Return (x, y) of the center of cell containing provided text 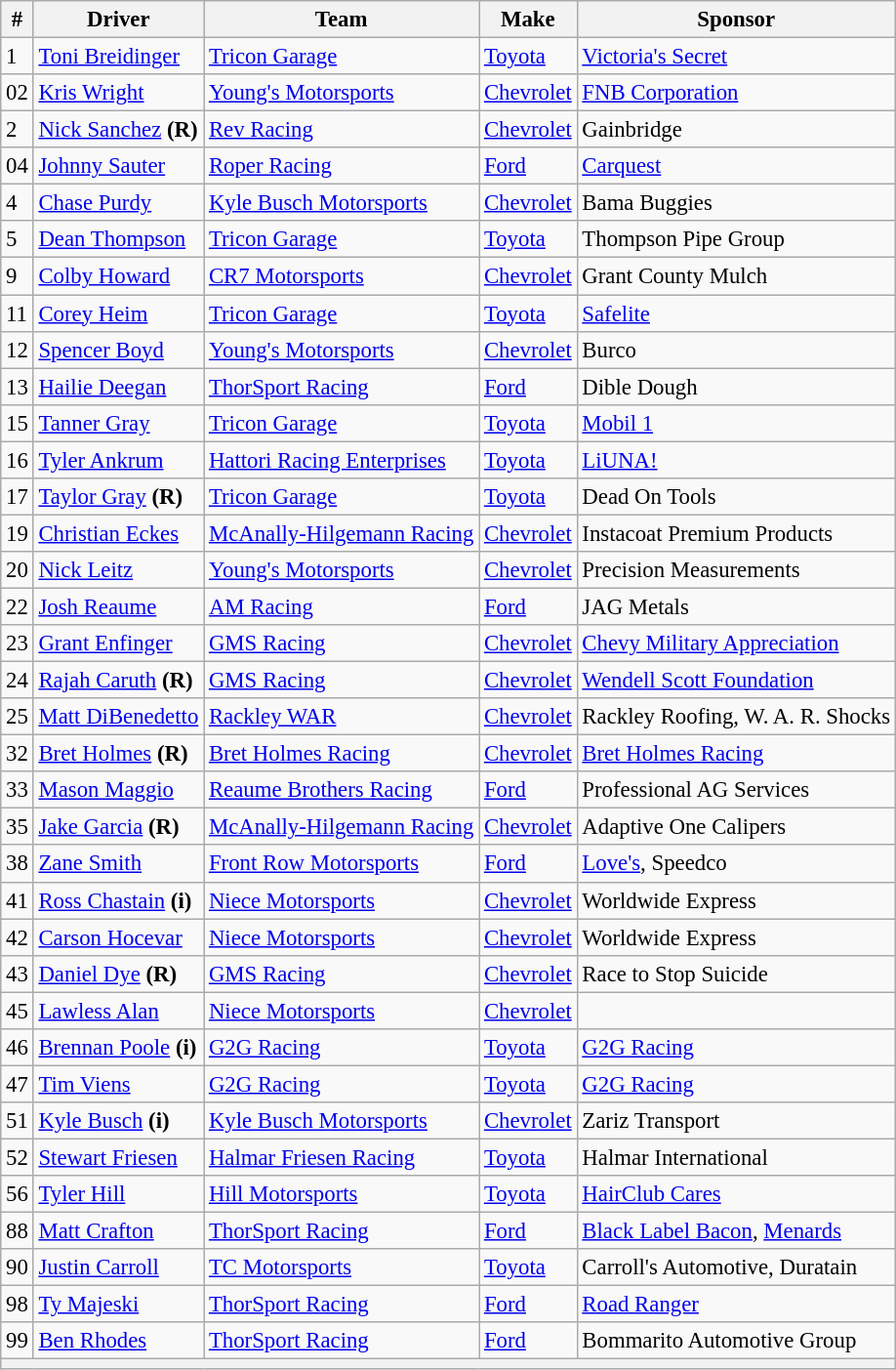
Wendell Scott Foundation (736, 681)
41 (18, 900)
Precision Measurements (736, 570)
Matt DiBenedetto (118, 717)
Mason Maggio (118, 790)
Chase Purdy (118, 203)
Bama Buggies (736, 203)
Bommarito Automotive Group (736, 1341)
23 (18, 643)
Josh Reaume (118, 606)
Taylor Gray (R) (118, 497)
Chevy Military Appreciation (736, 643)
52 (18, 1157)
33 (18, 790)
2 (18, 130)
Daniel Dye (R) (118, 974)
Roper Racing (342, 166)
Grant County Mulch (736, 276)
Spencer Boyd (118, 350)
Tyler Hill (118, 1194)
51 (18, 1121)
Instacoat Premium Products (736, 533)
Professional AG Services (736, 790)
Road Ranger (736, 1305)
13 (18, 387)
Colby Howard (118, 276)
Mobil 1 (736, 423)
Carson Hocevar (118, 937)
Zane Smith (118, 864)
Hattori Racing Enterprises (342, 460)
Hill Motorsports (342, 1194)
32 (18, 754)
Grant Enfinger (118, 643)
Love's, Speedco (736, 864)
JAG Metals (736, 606)
04 (18, 166)
CR7 Motorsports (342, 276)
Tyler Ankrum (118, 460)
Johnny Sauter (118, 166)
5 (18, 239)
Nick Leitz (118, 570)
Carquest (736, 166)
Dean Thompson (118, 239)
Dead On Tools (736, 497)
AM Racing (342, 606)
HairClub Cares (736, 1194)
25 (18, 717)
1 (18, 57)
Thompson Pipe Group (736, 239)
15 (18, 423)
38 (18, 864)
Halmar Friesen Racing (342, 1157)
4 (18, 203)
11 (18, 313)
Christian Eckes (118, 533)
43 (18, 974)
Rackley Roofing, W. A. R. Shocks (736, 717)
Ross Chastain (i) (118, 900)
56 (18, 1194)
Hailie Deegan (118, 387)
Reaume Brothers Racing (342, 790)
Dible Dough (736, 387)
16 (18, 460)
02 (18, 93)
Kris Wright (118, 93)
Race to Stop Suicide (736, 974)
Brennan Poole (i) (118, 1048)
9 (18, 276)
35 (18, 827)
Burco (736, 350)
Jake Garcia (R) (118, 827)
Carroll's Automotive, Duratain (736, 1267)
FNB Corporation (736, 93)
Front Row Motorsports (342, 864)
24 (18, 681)
Driver (118, 20)
47 (18, 1084)
Make (528, 20)
Safelite (736, 313)
LiUNA! (736, 460)
Kyle Busch (i) (118, 1121)
Sponsor (736, 20)
TC Motorsports (342, 1267)
20 (18, 570)
Nick Sanchez (R) (118, 130)
17 (18, 497)
# (18, 20)
Rajah Caruth (R) (118, 681)
Stewart Friesen (118, 1157)
90 (18, 1267)
Adaptive One Calipers (736, 827)
Corey Heim (118, 313)
22 (18, 606)
Ty Majeski (118, 1305)
Tim Viens (118, 1084)
99 (18, 1341)
Halmar International (736, 1157)
Black Label Bacon, Menards (736, 1231)
Zariz Transport (736, 1121)
Toni Breidinger (118, 57)
98 (18, 1305)
Justin Carroll (118, 1267)
Gainbridge (736, 130)
19 (18, 533)
Matt Crafton (118, 1231)
46 (18, 1048)
Rackley WAR (342, 717)
Ben Rhodes (118, 1341)
Lawless Alan (118, 1011)
Team (342, 20)
45 (18, 1011)
Bret Holmes (R) (118, 754)
Rev Racing (342, 130)
42 (18, 937)
12 (18, 350)
88 (18, 1231)
Victoria's Secret (736, 57)
Tanner Gray (118, 423)
